Scan for the cell matching the given text and deliver its [x, y] coordinate at center. 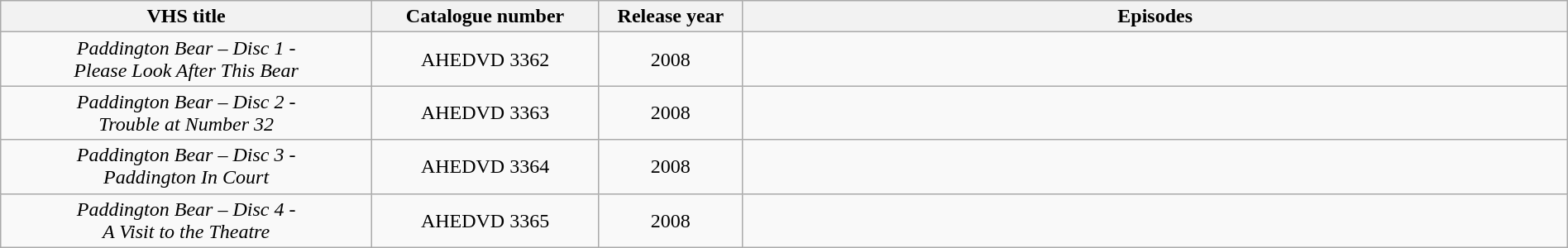
AHEDVD 3364 [485, 167]
Episodes [1154, 17]
VHS title [187, 17]
Release year [671, 17]
Paddington Bear – Disc 4 -A Visit to the Theatre [187, 220]
Paddington Bear – Disc 3 -Paddington In Court [187, 167]
AHEDVD 3363 [485, 112]
AHEDVD 3365 [485, 220]
AHEDVD 3362 [485, 60]
Paddington Bear – Disc 1 -Please Look After This Bear [187, 60]
Paddington Bear – Disc 2 -Trouble at Number 32 [187, 112]
Catalogue number [485, 17]
